Return (x, y) of the center of cell containing provided text 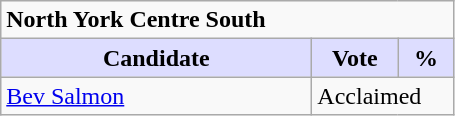
Candidate (156, 58)
Acclaimed (383, 96)
% (426, 58)
Vote (355, 58)
Bev Salmon (156, 96)
North York Centre South (228, 20)
